For the text-containing cell, return its midpoint in [X, Y] coordinate format. 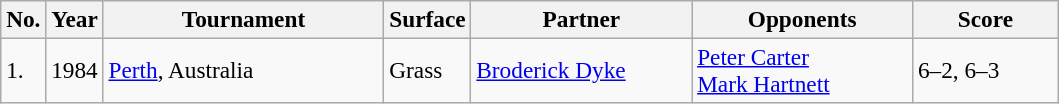
Peter Carter Mark Hartnett [802, 70]
No. [24, 19]
Perth, Australia [244, 70]
Score [986, 19]
1984 [74, 70]
Opponents [802, 19]
Year [74, 19]
Tournament [244, 19]
Partner [582, 19]
Broderick Dyke [582, 70]
Grass [428, 70]
6–2, 6–3 [986, 70]
Surface [428, 19]
1. [24, 70]
